Find where the given text appears and provide that cell's center as [X, Y] coordinate. 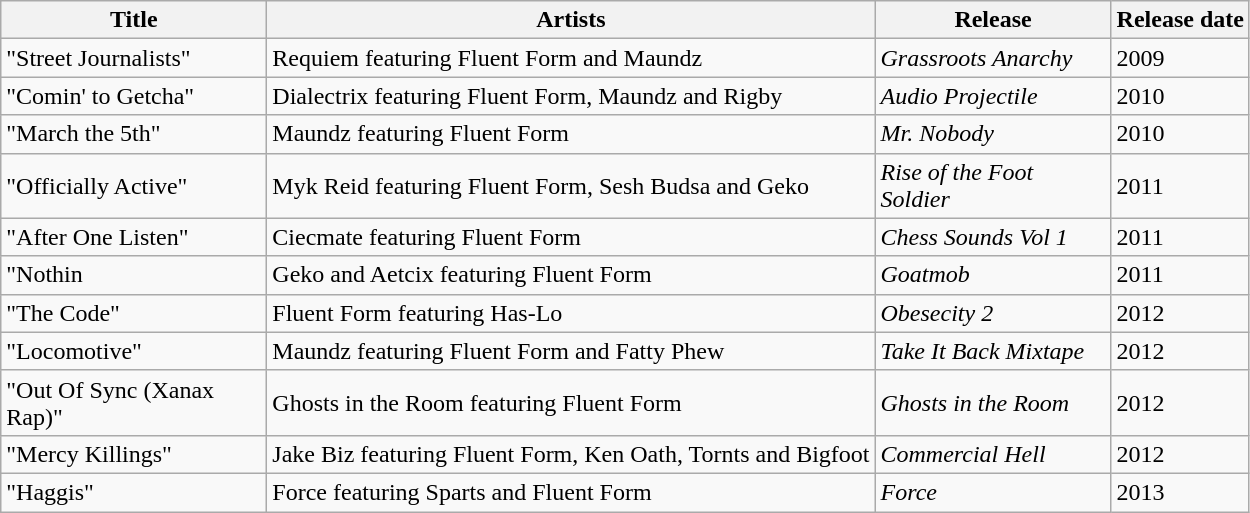
"Out Of Sync (Xanax Rap)" [134, 402]
Mr. Nobody [993, 134]
"Street Journalists" [134, 58]
2009 [1180, 58]
Release date [1180, 20]
Requiem featuring Fluent Form and Maundz [571, 58]
Fluent Form featuring Has-Lo [571, 313]
Ciecmate featuring Fluent Form [571, 237]
Commercial Hell [993, 454]
2013 [1180, 492]
Geko and Aetcix featuring Fluent Form [571, 275]
"Comin' to Getcha" [134, 96]
Jake Biz featuring Fluent Form, Ken Oath, Tornts and Bigfoot [571, 454]
"Nothin [134, 275]
Ghosts in the Room [993, 402]
Maundz featuring Fluent Form and Fatty Phew [571, 351]
"The Code" [134, 313]
Take It Back Mixtape [993, 351]
Ghosts in the Room featuring Fluent Form [571, 402]
Title [134, 20]
Maundz featuring Fluent Form [571, 134]
Chess Sounds Vol 1 [993, 237]
Rise of the Foot Soldier [993, 186]
Audio Projectile [993, 96]
Artists [571, 20]
Release [993, 20]
Obesecity 2 [993, 313]
"Locomotive" [134, 351]
"Mercy Killings" [134, 454]
Force featuring Sparts and Fluent Form [571, 492]
Goatmob [993, 275]
"Officially Active" [134, 186]
Force [993, 492]
"After One Listen" [134, 237]
Grassroots Anarchy [993, 58]
"Haggis" [134, 492]
Dialectrix featuring Fluent Form, Maundz and Rigby [571, 96]
"March the 5th" [134, 134]
Myk Reid featuring Fluent Form, Sesh Budsa and Geko [571, 186]
